From the cell containing the given text, extract its center point as (X, Y) coordinate. 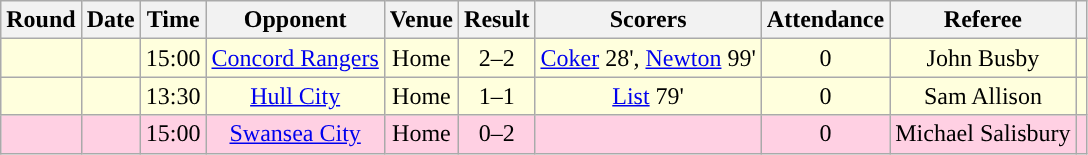
Round (41, 20)
2–2 (497, 58)
Attendance (825, 20)
1–1 (497, 96)
Concord Rangers (295, 58)
Result (497, 20)
Michael Salisbury (983, 134)
Venue (421, 20)
Scorers (648, 20)
Date (110, 20)
Time (173, 20)
John Busby (983, 58)
Opponent (295, 20)
Sam Allison (983, 96)
Coker 28', Newton 99' (648, 58)
Hull City (295, 96)
Referee (983, 20)
Swansea City (295, 134)
13:30 (173, 96)
0–2 (497, 134)
List 79' (648, 96)
